Scan for the cell matching the given text and deliver its (X, Y) coordinate at center. 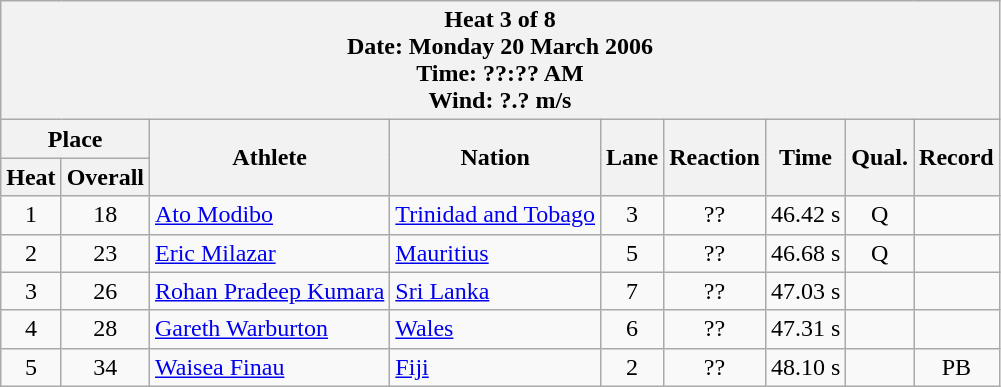
Nation (496, 158)
1 (31, 215)
Lane (632, 158)
7 (632, 291)
Time (805, 158)
Gareth Warburton (270, 329)
Overall (105, 177)
Sri Lanka (496, 291)
Heat (31, 177)
26 (105, 291)
Mauritius (496, 253)
47.03 s (805, 291)
Heat 3 of 8 Date: Monday 20 March 2006 Time: ??:?? AM Wind: ?.? m/s (500, 60)
Trinidad and Tobago (496, 215)
Place (76, 139)
Qual. (880, 158)
46.68 s (805, 253)
47.31 s (805, 329)
28 (105, 329)
23 (105, 253)
18 (105, 215)
34 (105, 367)
Athlete (270, 158)
48.10 s (805, 367)
Fiji (496, 367)
Record (957, 158)
Ato Modibo (270, 215)
46.42 s (805, 215)
Waisea Finau (270, 367)
Wales (496, 329)
6 (632, 329)
Reaction (715, 158)
Eric Milazar (270, 253)
4 (31, 329)
PB (957, 367)
Rohan Pradeep Kumara (270, 291)
